Determine the [x, y] coordinate at the center of the cell enclosing the given text.  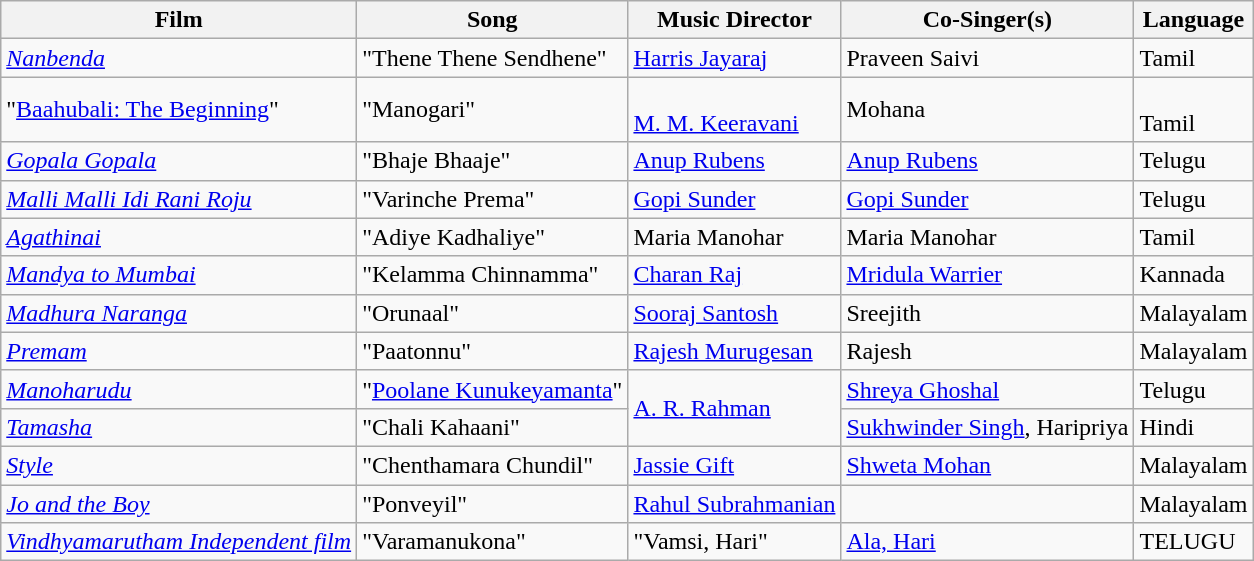
Madhura Naranga [179, 313]
Vindhyamarutham Independent film [179, 542]
Jo and the Boy [179, 503]
"Vamsi, Hari" [734, 542]
Language [1194, 20]
"Chali Kahaani" [492, 427]
Nanbenda [179, 58]
"Kelamma Chinnamma" [492, 275]
Malli Malli Idi Rani Roju [179, 199]
Sukhwinder Singh, Haripriya [988, 427]
Praveen Saivi [988, 58]
"Ponveyil" [492, 503]
Gopala Gopala [179, 161]
Harris Jayaraj [734, 58]
"Manogari" [492, 110]
"Orunaal" [492, 313]
Sooraj Santosh [734, 313]
A. R. Rahman [734, 408]
Sreejith [988, 313]
Music Director [734, 20]
Song [492, 20]
Co-Singer(s) [988, 20]
Hindi [1194, 427]
"Varamanukona" [492, 542]
Ala, Hari [988, 542]
Kannada [1194, 275]
"Bhaje Bhaaje" [492, 161]
Mridula Warrier [988, 275]
Jassie Gift [734, 465]
Shweta Mohan [988, 465]
"Adiye Kadhaliye" [492, 237]
Charan Raj [734, 275]
"Paatonnu" [492, 351]
Rajesh [988, 351]
Style [179, 465]
"Poolane Kunukeyamanta" [492, 389]
Tamasha [179, 427]
Shreya Ghoshal [988, 389]
Manoharudu [179, 389]
Premam [179, 351]
Rahul Subrahmanian [734, 503]
"Thene Thene Sendhene" [492, 58]
"Baahubali: The Beginning" [179, 110]
Film [179, 20]
Mandya to Mumbai [179, 275]
Mohana [988, 110]
Agathinai [179, 237]
Rajesh Murugesan [734, 351]
"Varinche Prema" [492, 199]
TELUGU [1194, 542]
M. M. Keeravani [734, 110]
"Chenthamara Chundil" [492, 465]
